Find where the given text appears and provide that cell's center as (X, Y) coordinate. 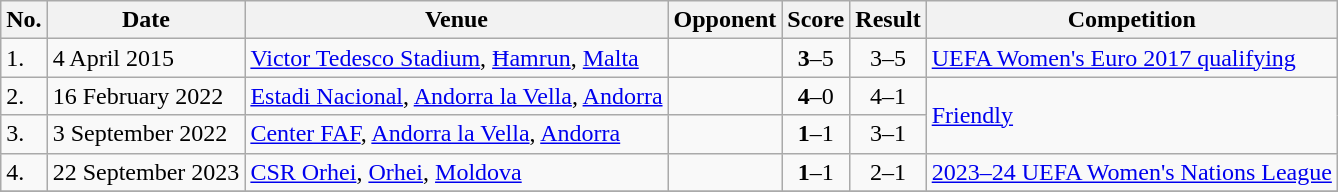
Friendly (1132, 115)
4 April 2015 (146, 58)
Result (888, 20)
3 September 2022 (146, 134)
4–1 (888, 96)
2. (24, 96)
Competition (1132, 20)
Venue (456, 20)
22 September 2023 (146, 172)
Estadi Nacional, Andorra la Vella, Andorra (456, 96)
Score (816, 20)
4–0 (816, 96)
No. (24, 20)
Opponent (725, 20)
Center FAF, Andorra la Vella, Andorra (456, 134)
2023–24 UEFA Women's Nations League (1132, 172)
3. (24, 134)
CSR Orhei, Orhei, Moldova (456, 172)
4. (24, 172)
16 February 2022 (146, 96)
1. (24, 58)
3–1 (888, 134)
Victor Tedesco Stadium, Ħamrun, Malta (456, 58)
UEFA Women's Euro 2017 qualifying (1132, 58)
Date (146, 20)
2–1 (888, 172)
